Find where the given text appears and provide that cell's center as (X, Y) coordinate. 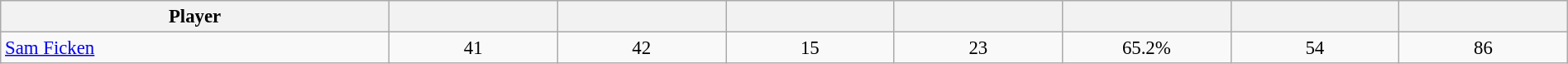
86 (1484, 48)
41 (473, 48)
Sam Ficken (195, 48)
42 (642, 48)
54 (1315, 48)
65.2% (1147, 48)
23 (978, 48)
Player (195, 17)
15 (810, 48)
